Find where the given text appears and provide that cell's center as [X, Y] coordinate. 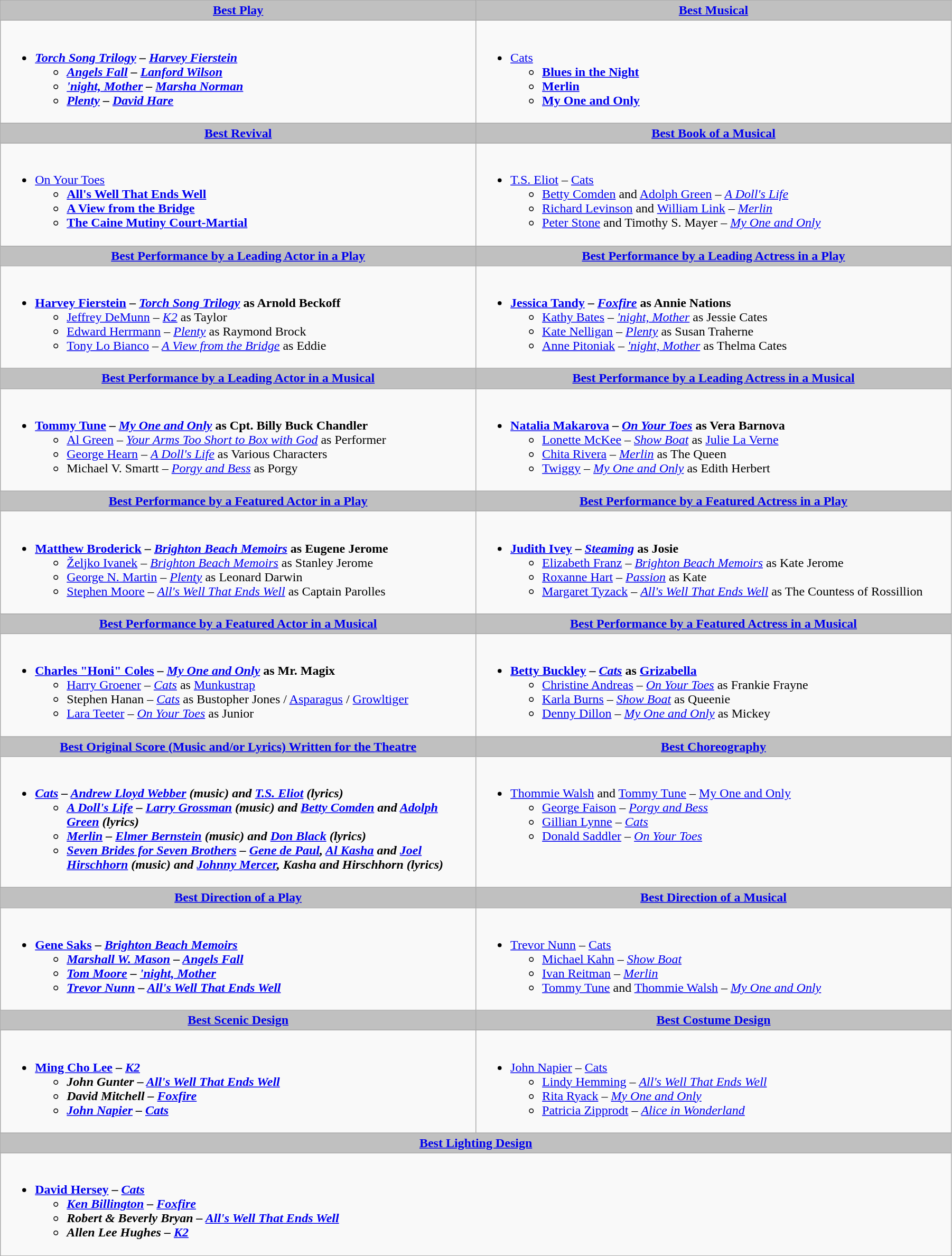
Best Book of a Musical [714, 133]
Thommie Walsh and Tommy Tune – My One and OnlyGeorge Faison – Porgy and BessGillian Lynne – CatsDonald Saddler – On Your Toes [714, 822]
Best Performance by a Leading Actress in a Play [714, 256]
Best Choreography [714, 747]
Best Costume Design [714, 1020]
CatsBlues in the NightMerlinMy One and Only [714, 72]
David Hersey – CatsKen Billington – FoxfireRobert & Beverly Bryan – All's Well That Ends WellAllen Lee Hughes – K2 [476, 1204]
On Your ToesAll's Well That Ends WellA View from the BridgeThe Caine Mutiny Court-Martial [238, 194]
Best Performance by a Leading Actor in a Play [238, 256]
Best Original Score (Music and/or Lyrics) Written for the Theatre [238, 747]
John Napier – CatsLindy Hemming – All's Well That Ends WellRita Ryack – My One and OnlyPatricia Zipprodt – Alice in Wonderland [714, 1082]
Best Musical [714, 11]
Best Lighting Design [476, 1143]
Best Performance by a Leading Actor in a Musical [238, 378]
Best Revival [238, 133]
Gene Saks – Brighton Beach MemoirsMarshall W. Mason – Angels FallTom Moore – 'night, MotherTrevor Nunn – All's Well That Ends Well [238, 959]
Best Performance by a Featured Actor in a Play [238, 501]
Ming Cho Lee – K2John Gunter – All's Well That Ends WellDavid Mitchell – FoxfireJohn Napier – Cats [238, 1082]
Best Performance by a Leading Actress in a Musical [714, 378]
Best Scenic Design [238, 1020]
Best Direction of a Play [238, 898]
Best Performance by a Featured Actress in a Play [714, 501]
Best Play [238, 11]
Best Performance by a Featured Actress in a Musical [714, 624]
Torch Song Trilogy – Harvey FiersteinAngels Fall – Lanford Wilson'night, Mother – Marsha NormanPlenty – David Hare [238, 72]
Best Direction of a Musical [714, 898]
Best Performance by a Featured Actor in a Musical [238, 624]
Trevor Nunn – CatsMichael Kahn – Show BoatIvan Reitman – MerlinTommy Tune and Thommie Walsh – My One and Only [714, 959]
